Return the (X, Y) coordinate for the center point of the cell that contains the specified text.  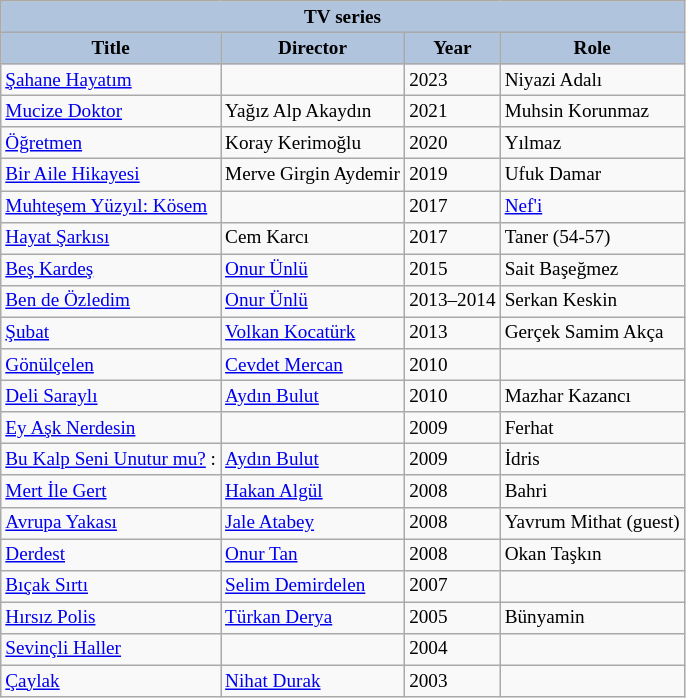
Derdest (111, 554)
Muhteşem Yüzyıl: Kösem (111, 206)
2019 (453, 175)
Ey Aşk Nerdesin (111, 428)
Muhsin Korunmaz (592, 111)
Gerçek Samim Akça (592, 333)
Sevinçli Haller (111, 649)
Bünyamin (592, 618)
Bıçak Sırtı (111, 586)
Mucize Doktor (111, 111)
Öğretmen (111, 143)
Mazhar Kazancı (592, 396)
2004 (453, 649)
Ufuk Damar (592, 175)
Taner (54-57) (592, 238)
Cem Karcı (313, 238)
Gönülçelen (111, 365)
2013 (453, 333)
2015 (453, 270)
Merve Girgin Aydemir (313, 175)
Avrupa Yakası (111, 523)
Niyazi Adalı (592, 80)
2020 (453, 143)
Şahane Hayatım (111, 80)
2005 (453, 618)
Onur Tan (313, 554)
TV series (343, 17)
2023 (453, 80)
Role (592, 48)
Bahri (592, 491)
Yılmaz (592, 143)
2021 (453, 111)
Koray Kerimoğlu (313, 143)
Şubat (111, 333)
Okan Taşkın (592, 554)
Beş Kardeş (111, 270)
Sait Başeğmez (592, 270)
Nef'i (592, 206)
Ferhat (592, 428)
Bir Aile Hikayesi (111, 175)
İdris (592, 460)
2007 (453, 586)
2013–2014 (453, 301)
Title (111, 48)
Serkan Keskin (592, 301)
Türkan Derya (313, 618)
Volkan Kocatürk (313, 333)
Hırsız Polis (111, 618)
Hayat Şarkısı (111, 238)
Selim Demirdelen (313, 586)
Nihat Durak (313, 681)
Bu Kalp Seni Unutur mu? : (111, 460)
2003 (453, 681)
Mert İle Gert (111, 491)
Deli Saraylı (111, 396)
Çaylak (111, 681)
Hakan Algül (313, 491)
Yağız Alp Akaydın (313, 111)
Ben de Özledim (111, 301)
Director (313, 48)
Year (453, 48)
Cevdet Mercan (313, 365)
Jale Atabey (313, 523)
Yavrum Mithat (guest) (592, 523)
